Capture the cell that displays the provided text and extract its (x, y) central coordinate. 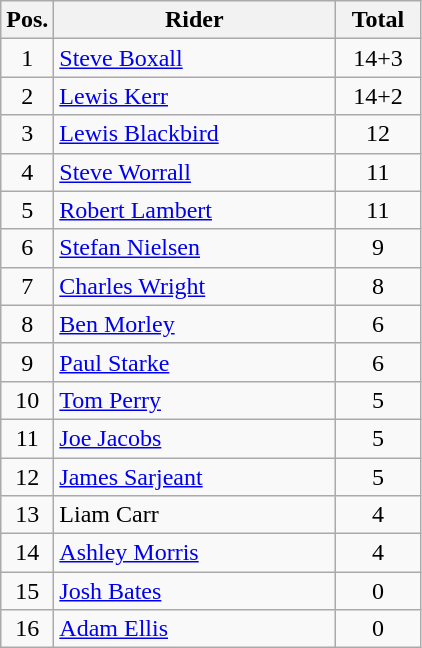
14+2 (378, 96)
Stefan Nielsen (194, 248)
Steve Boxall (194, 58)
Paul Starke (194, 362)
Liam Carr (194, 515)
7 (28, 286)
2 (28, 96)
14 (28, 553)
Tom Perry (194, 400)
Adam Ellis (194, 629)
Robert Lambert (194, 210)
Lewis Kerr (194, 96)
Pos. (28, 20)
Joe Jacobs (194, 438)
15 (28, 591)
Josh Bates (194, 591)
Total (378, 20)
Ashley Morris (194, 553)
1 (28, 58)
13 (28, 515)
14+3 (378, 58)
James Sarjeant (194, 477)
Lewis Blackbird (194, 134)
Charles Wright (194, 286)
10 (28, 400)
Rider (194, 20)
Ben Morley (194, 324)
16 (28, 629)
Steve Worrall (194, 172)
3 (28, 134)
